Output the (x, y) coordinate of the center of the cell containing the given text.  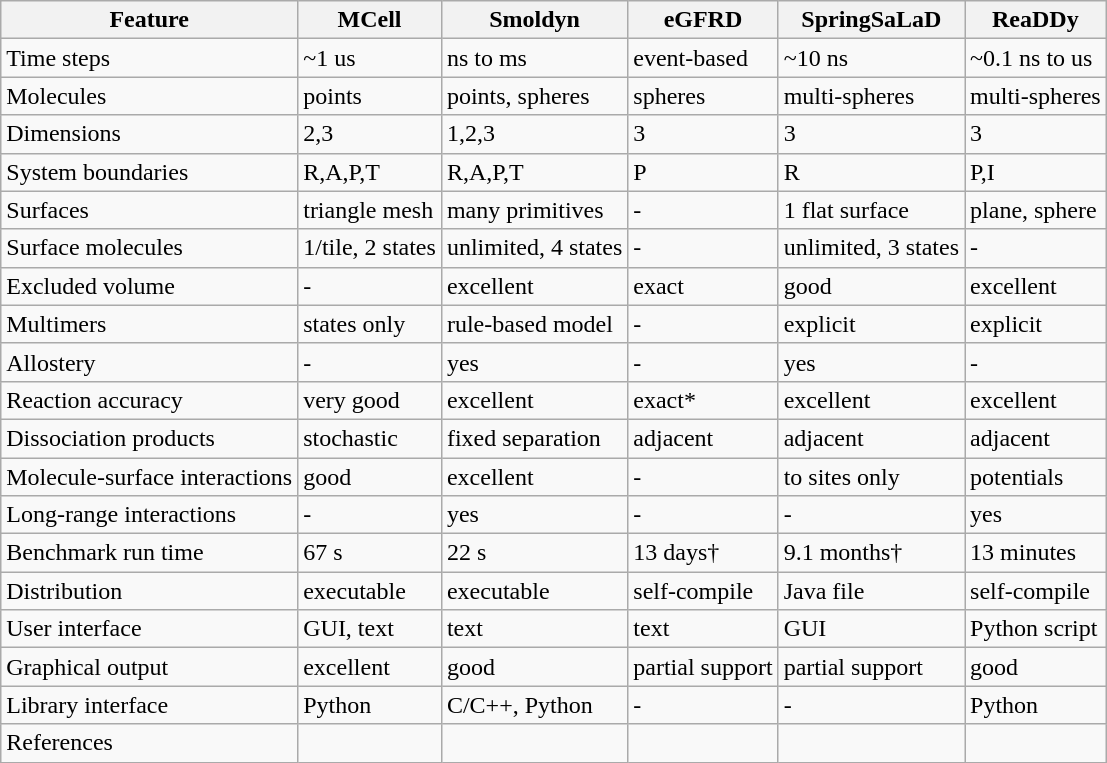
exact (703, 286)
exact* (703, 400)
unlimited, 3 states (871, 248)
ns to ms (534, 58)
~0.1 ns to us (1036, 58)
~1 us (370, 58)
~10 ns (871, 58)
1 flat surface (871, 210)
stochastic (370, 438)
event-based (703, 58)
Feature (150, 20)
rule-based model (534, 324)
unlimited, 4 states (534, 248)
spheres (703, 96)
2,3 (370, 134)
GUI (871, 629)
triangle mesh (370, 210)
Allostery (150, 362)
Surfaces (150, 210)
User interface (150, 629)
very good (370, 400)
Library interface (150, 705)
Long-range interactions (150, 515)
Java file (871, 591)
states only (370, 324)
R (871, 172)
1,2,3 (534, 134)
Molecule-surface interactions (150, 477)
Dissociation products (150, 438)
P,I (1036, 172)
Excluded volume (150, 286)
potentials (1036, 477)
to sites only (871, 477)
Python script (1036, 629)
System boundaries (150, 172)
References (150, 743)
9.1 months† (871, 553)
13 days† (703, 553)
C/C++, Python (534, 705)
Surface molecules (150, 248)
plane, sphere (1036, 210)
Benchmark run time (150, 553)
points (370, 96)
Multimers (150, 324)
points, spheres (534, 96)
Smoldyn (534, 20)
GUI, text (370, 629)
Molecules (150, 96)
eGFRD (703, 20)
MCell (370, 20)
ReaDDy (1036, 20)
Time steps (150, 58)
22 s (534, 553)
SpringSaLaD (871, 20)
1/tile, 2 states (370, 248)
Dimensions (150, 134)
Distribution (150, 591)
fixed separation (534, 438)
67 s (370, 553)
P (703, 172)
Graphical output (150, 667)
many primitives (534, 210)
Reaction accuracy (150, 400)
13 minutes (1036, 553)
